Detect which cell encompasses the target text, then output its [X, Y] center coordinate. 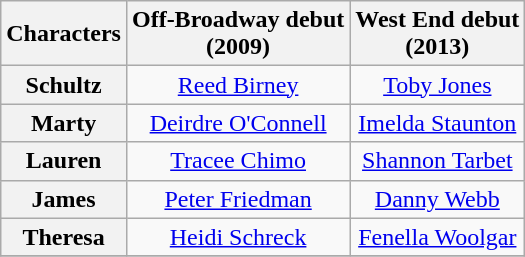
Danny Webb [438, 199]
Marty [64, 123]
Tracee Chimo [238, 161]
Theresa [64, 237]
Reed Birney [238, 85]
Shannon Tarbet [438, 161]
Lauren [64, 161]
Fenella Woolgar [438, 237]
Imelda Staunton [438, 123]
Off-Broadway debut (2009) [238, 34]
Schultz [64, 85]
West End debut (2013) [438, 34]
Deirdre O'Connell [238, 123]
Characters [64, 34]
Peter Friedman [238, 199]
James [64, 199]
Toby Jones [438, 85]
Heidi Schreck [238, 237]
